Output the [x, y] coordinate of the center of the cell containing the given text.  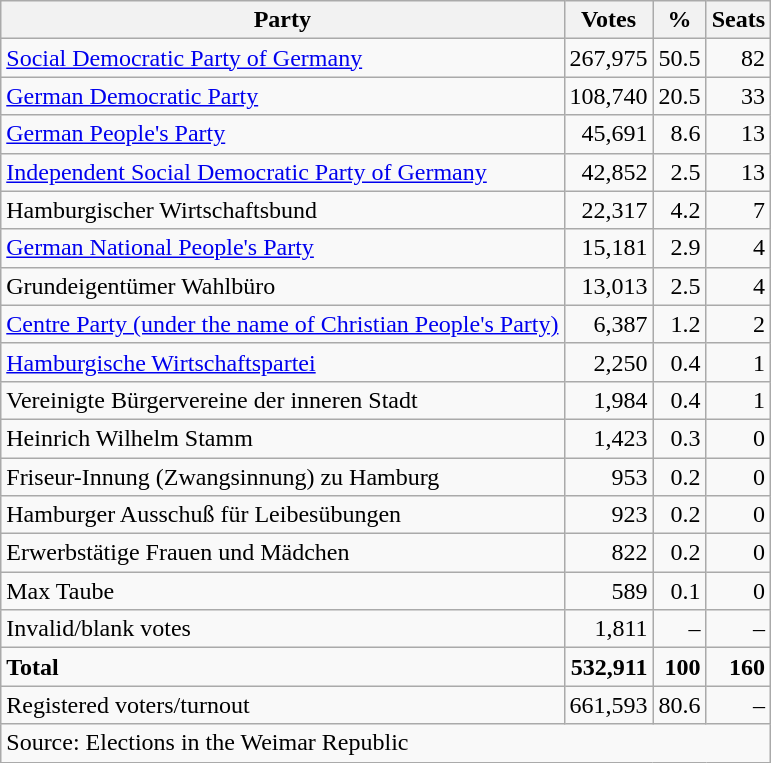
1,984 [608, 400]
50.5 [680, 58]
20.5 [680, 96]
1,811 [608, 629]
Hamburger Ausschuß für Leibesübungen [282, 515]
0.3 [680, 438]
22,317 [608, 210]
82 [738, 58]
267,975 [608, 58]
Invalid/blank votes [282, 629]
2 [738, 324]
33 [738, 96]
German Democratic Party [282, 96]
923 [608, 515]
Seats [738, 20]
1.2 [680, 324]
Centre Party (under the name of Christian People's Party) [282, 324]
0.1 [680, 591]
6,387 [608, 324]
Total [282, 667]
Source: Elections in the Weimar Republic [386, 743]
13,013 [608, 286]
8.6 [680, 134]
Independent Social Democratic Party of Germany [282, 172]
Max Taube [282, 591]
4.2 [680, 210]
661,593 [608, 705]
Erwerbstätige Frauen und Mädchen [282, 553]
1,423 [608, 438]
Registered voters/turnout [282, 705]
45,691 [608, 134]
100 [680, 667]
Heinrich Wilhelm Stamm [282, 438]
532,911 [608, 667]
Social Democratic Party of Germany [282, 58]
822 [608, 553]
German People's Party [282, 134]
953 [608, 477]
Vereinigte Bürgervereine der inneren Stadt [282, 400]
Hamburgische Wirtschaftspartei [282, 362]
108,740 [608, 96]
42,852 [608, 172]
7 [738, 210]
Friseur-Innung (Zwangsinnung) zu Hamburg [282, 477]
15,181 [608, 248]
160 [738, 667]
German National People's Party [282, 248]
2,250 [608, 362]
Party [282, 20]
Grundeigentümer Wahlbüro [282, 286]
Hamburgischer Wirtschaftsbund [282, 210]
589 [608, 591]
Votes [608, 20]
80.6 [680, 705]
% [680, 20]
2.9 [680, 248]
